Output the [x, y] coordinate of the center of the cell containing the given text.  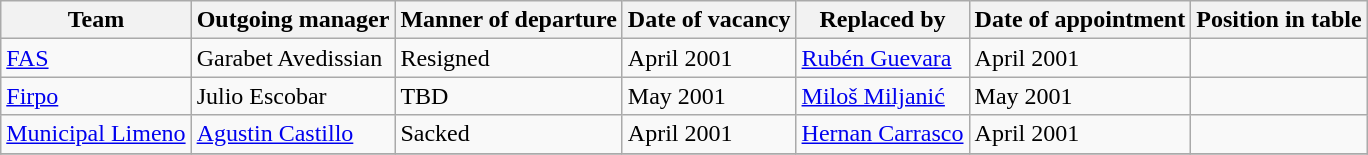
Replaced by [882, 20]
Miloš Miljanić [882, 96]
Resigned [508, 58]
Outgoing manager [293, 20]
Team [96, 20]
Date of appointment [1080, 20]
FAS [96, 58]
Garabet Avedissian [293, 58]
Julio Escobar [293, 96]
Firpo [96, 96]
Rubén Guevara [882, 58]
Date of vacancy [709, 20]
Position in table [1279, 20]
TBD [508, 96]
Agustin Castillo [293, 134]
Municipal Limeno [96, 134]
Hernan Carrasco [882, 134]
Manner of departure [508, 20]
Sacked [508, 134]
